Scan for the cell matching the given text and deliver its [X, Y] coordinate at center. 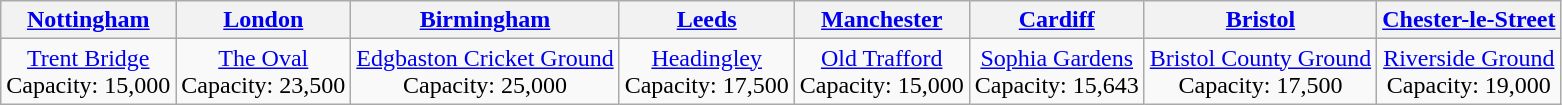
Leeds [706, 20]
London [264, 20]
Bristol County GroundCapacity: 17,500 [1260, 72]
HeadingleyCapacity: 17,500 [706, 72]
Cardiff [1056, 20]
The OvalCapacity: 23,500 [264, 72]
Trent BridgeCapacity: 15,000 [88, 72]
Chester-le-Street [1469, 20]
Sophia GardensCapacity: 15,643 [1056, 72]
Bristol [1260, 20]
Riverside GroundCapacity: 19,000 [1469, 72]
Nottingham [88, 20]
Manchester [882, 20]
Edgbaston Cricket GroundCapacity: 25,000 [485, 72]
Old TraffordCapacity: 15,000 [882, 72]
Birmingham [485, 20]
